Provide the (X, Y) coordinate of the cell's center where the given text is located.  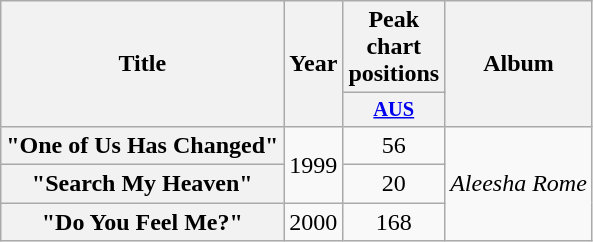
"One of Us Has Changed" (142, 145)
Aleesha Rome (519, 183)
AUS (394, 110)
56 (394, 145)
1999 (314, 164)
20 (394, 184)
168 (394, 222)
Title (142, 64)
Peak chart positions (394, 47)
"Do You Feel Me?" (142, 222)
2000 (314, 222)
Album (519, 64)
Year (314, 64)
"Search My Heaven" (142, 184)
